Locate the cell with the specified text and output its [X, Y] center coordinate. 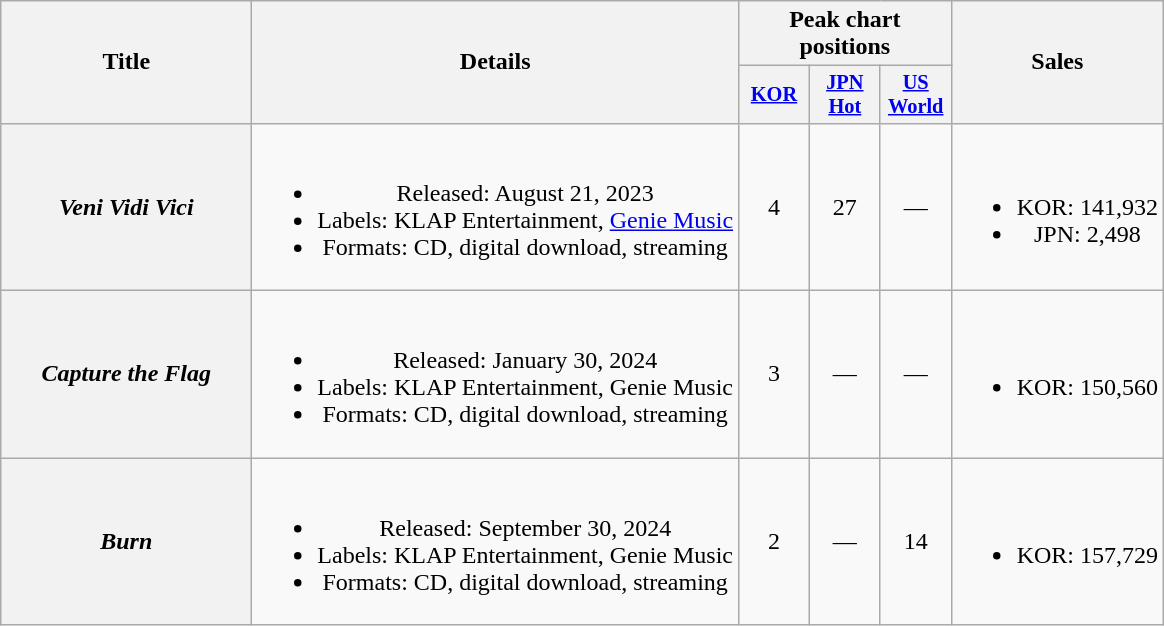
Released: August 21, 2023Labels: KLAP Entertainment, Genie MusicFormats: CD, digital download, streaming [496, 206]
USWorld [916, 95]
Released: January 30, 2024Labels: KLAP Entertainment, Genie MusicFormats: CD, digital download, streaming [496, 374]
KOR [774, 95]
Capture the Flag [126, 374]
Details [496, 62]
Sales [1057, 62]
KOR: 141,932JPN: 2,498 [1057, 206]
Burn [126, 542]
KOR: 150,560 [1057, 374]
Released: September 30, 2024Labels: KLAP Entertainment, Genie MusicFormats: CD, digital download, streaming [496, 542]
Veni Vidi Vici [126, 206]
Peak chart positions [846, 34]
KOR: 157,729 [1057, 542]
Title [126, 62]
2 [774, 542]
4 [774, 206]
JPNHot [844, 95]
3 [774, 374]
14 [916, 542]
27 [844, 206]
